Find where the given text appears and provide that cell's center as (x, y) coordinate. 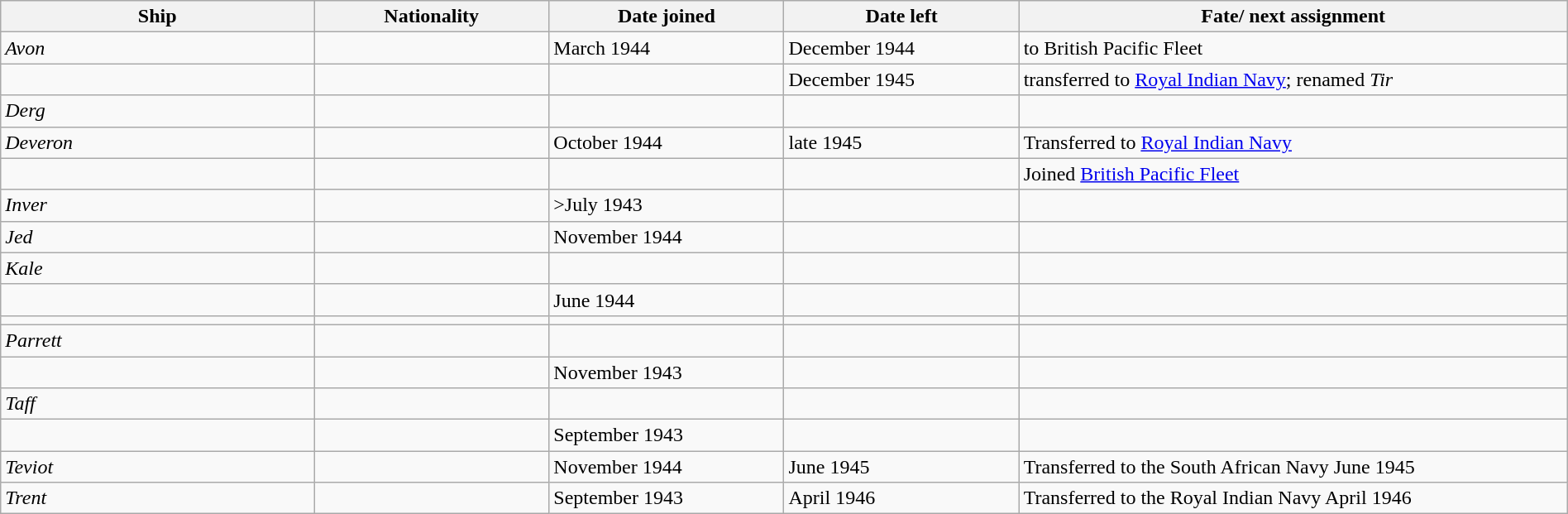
Jed (157, 237)
Kale (157, 268)
April 1946 (901, 498)
March 1944 (667, 48)
transferred to Royal Indian Navy; renamed Tir (1293, 79)
December 1945 (901, 79)
to British Pacific Fleet (1293, 48)
Transferred to Royal Indian Navy (1293, 142)
Date joined (667, 17)
Transferred to the Royal Indian Navy April 1946 (1293, 498)
Teviot (157, 467)
Joined British Pacific Fleet (1293, 174)
Fate/ next assignment (1293, 17)
Nationality (432, 17)
December 1944 (901, 48)
Parrett (157, 340)
November 1943 (667, 372)
Transferred to the South African Navy June 1945 (1293, 467)
October 1944 (667, 142)
June 1944 (667, 300)
Taff (157, 404)
Trent (157, 498)
Avon (157, 48)
June 1945 (901, 467)
late 1945 (901, 142)
Inver (157, 205)
Date left (901, 17)
>July 1943 (667, 205)
Ship (157, 17)
Deveron (157, 142)
Derg (157, 111)
